Scan for the cell matching the given text and deliver its (X, Y) coordinate at center. 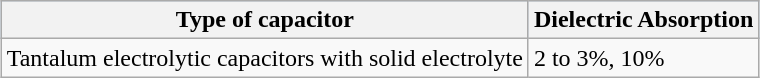
2 to 3%, 10% (643, 58)
Type of capacitor (264, 20)
Tantalum electrolytic capacitors with solid electrolyte (264, 58)
Dielectric Absorption (643, 20)
